Find where the given text appears and provide that cell's center as (x, y) coordinate. 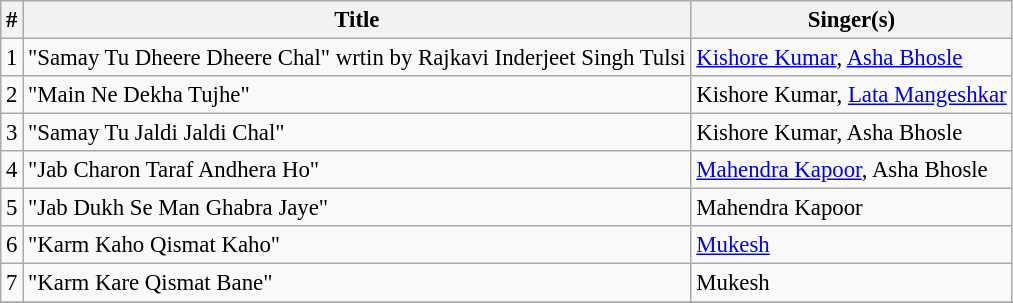
"Karm Kaho Qismat Kaho" (357, 245)
"Samay Tu Jaldi Jaldi Chal" (357, 133)
Mahendra Kapoor, Asha Bhosle (852, 170)
# (12, 20)
4 (12, 170)
"Samay Tu Dheere Dheere Chal" wrtin by Rajkavi Inderjeet Singh Tulsi (357, 58)
"Karm Kare Qismat Bane" (357, 283)
Kishore Kumar, Lata Mangeshkar (852, 95)
6 (12, 245)
"Jab Charon Taraf Andhera Ho" (357, 170)
3 (12, 133)
2 (12, 95)
Title (357, 20)
Mahendra Kapoor (852, 208)
1 (12, 58)
7 (12, 283)
Singer(s) (852, 20)
"Jab Dukh Se Man Ghabra Jaye" (357, 208)
"Main Ne Dekha Tujhe" (357, 95)
5 (12, 208)
